Scan for the cell matching the given text and deliver its [x, y] coordinate at center. 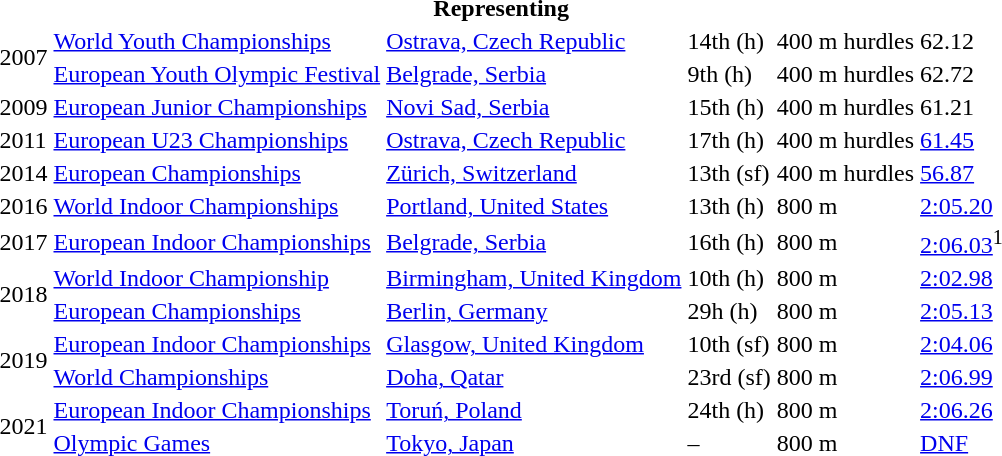
14th (h) [729, 41]
European Youth Olympic Festival [217, 74]
Portland, United States [534, 206]
European Junior Championships [217, 107]
Birmingham, United Kingdom [534, 278]
Zürich, Switzerland [534, 173]
16th (h) [729, 242]
13th (h) [729, 206]
World Youth Championships [217, 41]
World Indoor Championships [217, 206]
Glasgow, United Kingdom [534, 344]
13th (sf) [729, 173]
10th (h) [729, 278]
29h (h) [729, 311]
9th (h) [729, 74]
23rd (sf) [729, 377]
Berlin, Germany [534, 311]
24th (h) [729, 410]
Toruń, Poland [534, 410]
Doha, Qatar [534, 377]
15th (h) [729, 107]
10th (sf) [729, 344]
European U23 Championships [217, 140]
World Indoor Championship [217, 278]
17th (h) [729, 140]
Novi Sad, Serbia [534, 107]
World Championships [217, 377]
